Pinpoint the cell where the given text exists, returning its (X, Y) midpoint coordinate. 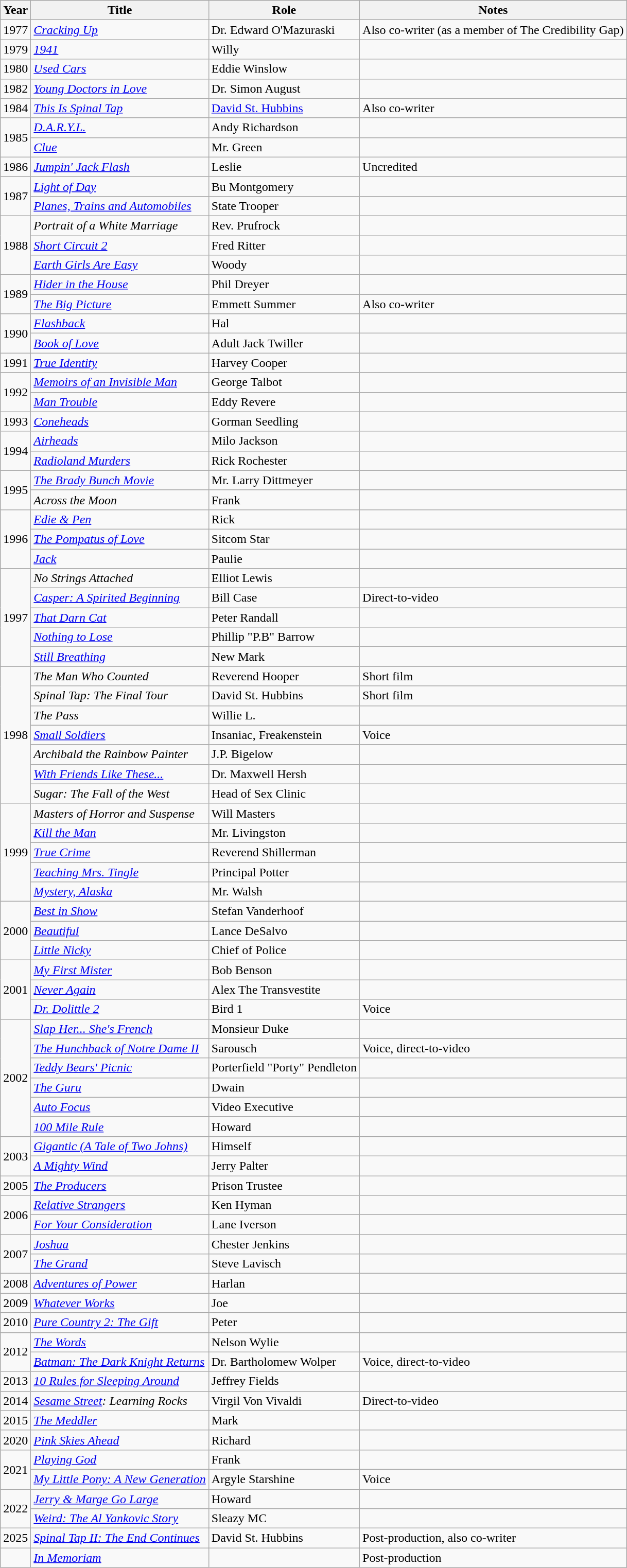
1996 (15, 539)
Milo Jackson (284, 441)
Monsieur Duke (284, 1029)
The Big Picture (119, 304)
Sleazy MC (284, 1519)
Kill the Man (119, 833)
2002 (15, 1078)
That Darn Cat (119, 618)
A Mighty Wind (119, 1166)
1995 (15, 490)
Mr. Green (284, 147)
Lance DeSalvo (284, 931)
Young Doctors in Love (119, 89)
Argyle Starshine (284, 1479)
State Trooper (284, 206)
Alex The Transvestite (284, 990)
10 Rules for Sleeping Around (119, 1381)
Weird: The Al Yankovic Story (119, 1519)
Andy Richardson (284, 128)
Joshua (119, 1244)
Jerry & Marge Go Large (119, 1499)
The Guru (119, 1087)
2000 (15, 931)
Whatever Works (119, 1303)
Slap Her... She's French (119, 1029)
2008 (15, 1283)
Small Soldiers (119, 735)
2006 (15, 1215)
My First Mister (119, 970)
Joe (284, 1303)
Mark (284, 1420)
Auto Focus (119, 1107)
New Mark (284, 657)
Airheads (119, 441)
Ken Hyman (284, 1205)
2021 (15, 1469)
Emmett Summer (284, 304)
Title (119, 10)
1990 (15, 333)
The Producers (119, 1185)
Across the Moon (119, 500)
Best in Show (119, 911)
Spinal Tap: The Final Tour (119, 696)
Leslie (284, 167)
1986 (15, 167)
Light of Day (119, 186)
Coneheads (119, 421)
The Grand (119, 1264)
This Is Spinal Tap (119, 108)
2014 (15, 1401)
Jeffrey Fields (284, 1381)
Adventures of Power (119, 1283)
Sugar: The Fall of the West (119, 794)
Jumpin' Jack Flash (119, 167)
Chief of Police (284, 950)
Playing God (119, 1459)
Book of Love (119, 343)
True Crime (119, 852)
Also co-writer (as a member of The Credibility Gap) (493, 30)
Adult Jack Twiller (284, 343)
The Brady Bunch Movie (119, 480)
Head of Sex Clinic (284, 794)
1941 (119, 49)
2003 (15, 1156)
1982 (15, 89)
Elliot Lewis (284, 578)
Gigantic (A Tale of Two Johns) (119, 1146)
Memoirs of an Invisible Man (119, 382)
D.A.R.Y.L. (119, 128)
Dr. Simon August (284, 89)
Paulie (284, 558)
Post-production, also co-writer (493, 1538)
Dr. Edward O'Mazuraski (284, 30)
Role (284, 10)
Insaniac, Freakenstein (284, 735)
2020 (15, 1440)
Masters of Horror and Suspense (119, 813)
Bill Case (284, 598)
Mystery, Alaska (119, 892)
Dwain (284, 1087)
Nelson Wylie (284, 1342)
The Meddler (119, 1420)
Gorman Seedling (284, 421)
Clue (119, 147)
1998 (15, 735)
Mr. Larry Dittmeyer (284, 480)
2007 (15, 1254)
Himself (284, 1146)
1988 (15, 245)
Sitcom Star (284, 539)
Steve Lavisch (284, 1264)
Radioland Murders (119, 461)
Never Again (119, 990)
Bu Montgomery (284, 186)
Portrait of a White Marriage (119, 225)
Teddy Bears' Picnic (119, 1068)
Pink Skies Ahead (119, 1440)
Bird 1 (284, 1009)
Notes (493, 10)
With Friends Like These... (119, 774)
Nothing to Lose (119, 637)
Harlan (284, 1283)
Year (15, 10)
Rick (284, 519)
2012 (15, 1352)
My Little Pony: A New Generation (119, 1479)
Earth Girls Are Easy (119, 265)
Reverend Shillerman (284, 852)
Still Breathing (119, 657)
Sarousch (284, 1048)
Bob Benson (284, 970)
Relative Strangers (119, 1205)
Dr. Bartholomew Wolper (284, 1362)
1980 (15, 69)
Cracking Up (119, 30)
Video Executive (284, 1107)
The Words (119, 1342)
Fred Ritter (284, 245)
Principal Potter (284, 872)
2010 (15, 1323)
2013 (15, 1381)
2009 (15, 1303)
Jack (119, 558)
Spinal Tap II: The End Continues (119, 1538)
2005 (15, 1185)
Pure Country 2: The Gift (119, 1323)
Batman: The Dark Knight Returns (119, 1362)
Sesame Street: Learning Rocks (119, 1401)
Porterfield "Porty" Pendleton (284, 1068)
2025 (15, 1538)
Peter Randall (284, 618)
Casper: A Spirited Beginning (119, 598)
Teaching Mrs. Tingle (119, 872)
Rev. Prufrock (284, 225)
Stefan Vanderhoof (284, 911)
2001 (15, 990)
1993 (15, 421)
The Pompatus of Love (119, 539)
Willy (284, 49)
1977 (15, 30)
True Identity (119, 363)
Archibald the Rainbow Painter (119, 754)
The Man Who Counted (119, 676)
Virgil Von Vivaldi (284, 1401)
Richard (284, 1440)
J.P. Bigelow (284, 754)
1994 (15, 451)
Reverend Hooper (284, 676)
1997 (15, 618)
Mr. Livingston (284, 833)
Little Nicky (119, 950)
Peter (284, 1323)
George Talbot (284, 382)
Post-production (493, 1558)
For Your Consideration (119, 1225)
Dr. Maxwell Hersh (284, 774)
Hider in the House (119, 285)
Hal (284, 324)
Willie L. (284, 715)
Prison Trustee (284, 1185)
Harvey Cooper (284, 363)
Lane Iverson (284, 1225)
Planes, Trains and Automobiles (119, 206)
Mr. Walsh (284, 892)
Will Masters (284, 813)
Dr. Dolittle 2 (119, 1009)
2022 (15, 1509)
1992 (15, 392)
Eddie Winslow (284, 69)
Flashback (119, 324)
Woody (284, 265)
Used Cars (119, 69)
Rick Rochester (284, 461)
Jerry Palter (284, 1166)
Eddy Revere (284, 402)
Short Circuit 2 (119, 245)
1985 (15, 137)
Phillip "P.B" Barrow (284, 637)
Man Trouble (119, 402)
1979 (15, 49)
1984 (15, 108)
The Pass (119, 715)
1987 (15, 196)
100 Mile Rule (119, 1126)
In Memoriam (119, 1558)
No Strings Attached (119, 578)
2015 (15, 1420)
Phil Dreyer (284, 285)
Chester Jenkins (284, 1244)
Beautiful (119, 931)
Edie & Pen (119, 519)
1999 (15, 852)
Uncredited (493, 167)
1989 (15, 294)
1991 (15, 363)
The Hunchback of Notre Dame II (119, 1048)
